Provide the (x, y) coordinate of the cell's center where the given text is located.  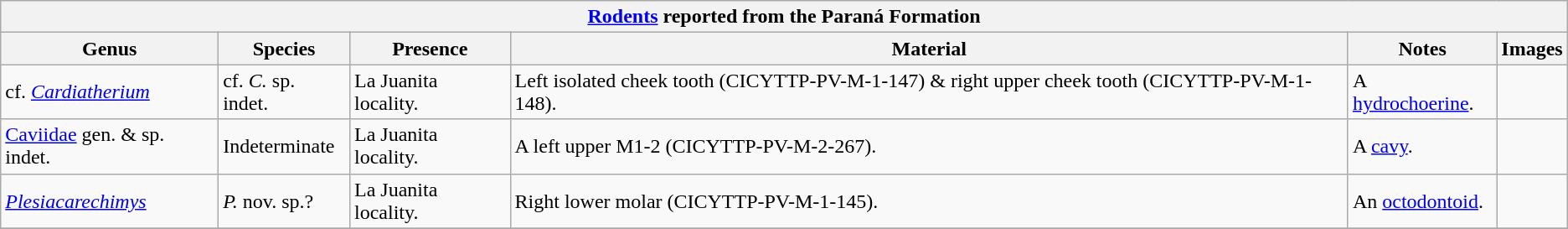
Genus (110, 49)
Species (285, 49)
Material (929, 49)
Notes (1422, 49)
Rodents reported from the Paraná Formation (784, 17)
cf. C. sp. indet. (285, 92)
cf. Cardiatherium (110, 92)
Images (1532, 49)
Right lower molar (CICYTTP-PV-M-1-145). (929, 201)
Caviidae gen. & sp. indet. (110, 146)
An octodontoid. (1422, 201)
A cavy. (1422, 146)
A left upper M1-2 (CICYTTP-PV-M-2-267). (929, 146)
Plesiacarechimys (110, 201)
A hydrochoerine. (1422, 92)
Indeterminate (285, 146)
P. nov. sp.? (285, 201)
Left isolated cheek tooth (CICYTTP-PV-M-1-147) & right upper cheek tooth (CICYTTP-PV-M-1-148). (929, 92)
Presence (431, 49)
